Identify which cell holds the provided text, then report its [X, Y] central coordinate. 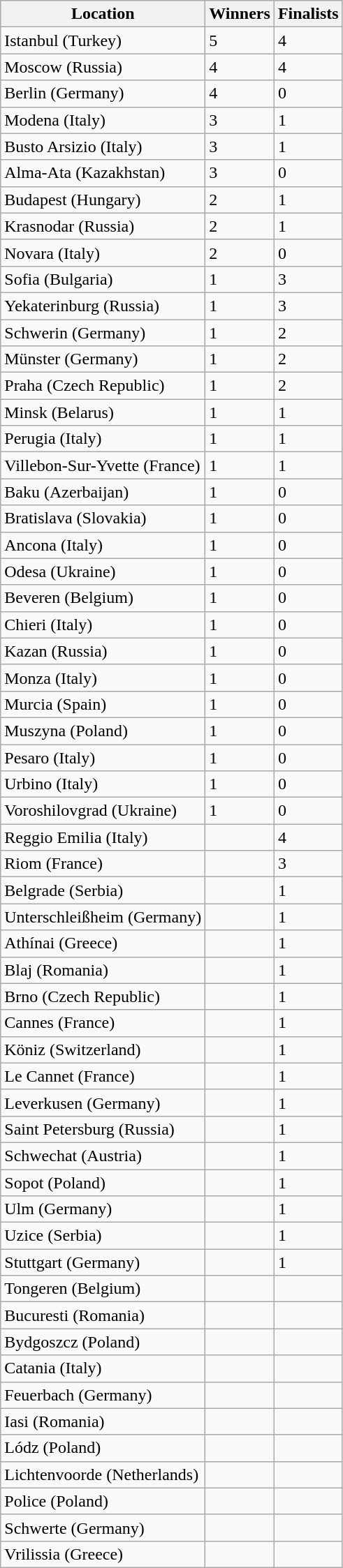
Athínai (Greece) [103, 943]
Uzice (Serbia) [103, 1236]
Belgrade (Serbia) [103, 890]
Chieri (Italy) [103, 625]
Schwerin (Germany) [103, 333]
Berlin (Germany) [103, 94]
Voroshilovgrad (Ukraine) [103, 811]
Le Cannet (France) [103, 1076]
Vrilissia (Greece) [103, 1554]
Tongeren (Belgium) [103, 1289]
Pesaro (Italy) [103, 757]
Iasi (Romania) [103, 1421]
Riom (France) [103, 864]
Münster (Germany) [103, 359]
Ulm (Germany) [103, 1209]
Bratislava (Slovakia) [103, 518]
Police (Poland) [103, 1501]
Stuttgart (Germany) [103, 1262]
Urbino (Italy) [103, 784]
Winners [240, 14]
Budapest (Hungary) [103, 200]
Ancona (Italy) [103, 545]
Villebon-Sur-Yvette (France) [103, 465]
Finalists [308, 14]
Muszyna (Poland) [103, 731]
Unterschleißheim (Germany) [103, 917]
Saint Petersburg (Russia) [103, 1129]
Murcia (Spain) [103, 704]
Istanbul (Turkey) [103, 40]
Brno (Czech Republic) [103, 996]
Monza (Italy) [103, 678]
Beveren (Belgium) [103, 598]
Minsk (Belarus) [103, 412]
Modena (Italy) [103, 120]
Alma-Ata (Kazakhstan) [103, 173]
Cannes (France) [103, 1023]
Köniz (Switzerland) [103, 1050]
Busto Arsizio (Italy) [103, 147]
Kazan (Russia) [103, 651]
5 [240, 40]
Lódz (Poland) [103, 1448]
Bucuresti (Romania) [103, 1315]
Krasnodar (Russia) [103, 226]
Reggio Emilia (Italy) [103, 837]
Schwechat (Austria) [103, 1156]
Praha (Czech Republic) [103, 386]
Baku (Azerbaijan) [103, 492]
Odesa (Ukraine) [103, 572]
Lichtenvoorde (Netherlands) [103, 1474]
Blaj (Romania) [103, 970]
Location [103, 14]
Yekaterinburg (Russia) [103, 306]
Bydgoszcz (Poland) [103, 1342]
Sofia (Bulgaria) [103, 279]
Schwerte (Germany) [103, 1528]
Moscow (Russia) [103, 67]
Feuerbach (Germany) [103, 1395]
Novara (Italy) [103, 253]
Perugia (Italy) [103, 439]
Leverkusen (Germany) [103, 1103]
Sopot (Poland) [103, 1183]
Catania (Italy) [103, 1368]
